For the text-containing cell, return its midpoint in (X, Y) coordinate format. 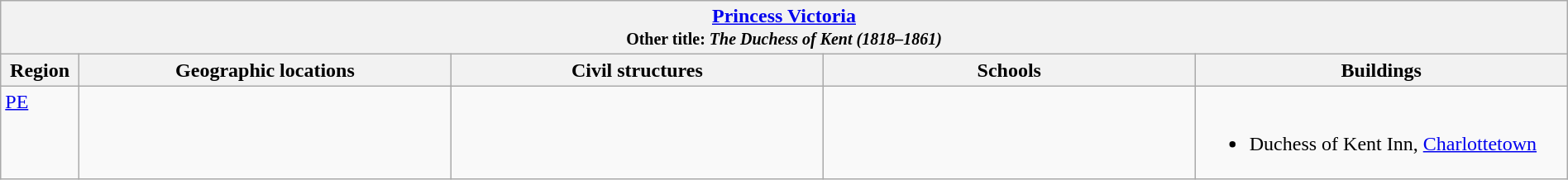
Buildings (1381, 70)
PE (40, 132)
Princess VictoriaOther title: The Duchess of Kent (1818–1861) (784, 28)
Schools (1009, 70)
Duchess of Kent Inn, Charlottetown (1381, 132)
Geographic locations (265, 70)
Region (40, 70)
Civil structures (637, 70)
